Search for the cell housing the specified text and yield its [x, y] center coordinate. 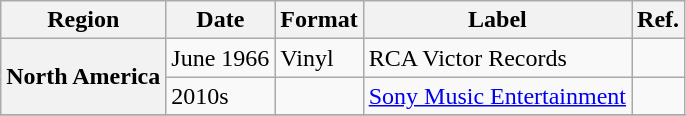
Region [84, 20]
Date [220, 20]
2010s [220, 96]
Vinyl [319, 58]
June 1966 [220, 58]
Ref. [658, 20]
Label [497, 20]
Format [319, 20]
North America [84, 77]
RCA Victor Records [497, 58]
Sony Music Entertainment [497, 96]
